Find where the given text appears and provide that cell's center as [X, Y] coordinate. 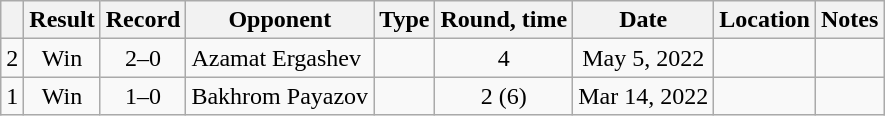
2 [12, 58]
May 5, 2022 [644, 58]
Azamat Ergashev [280, 58]
Mar 14, 2022 [644, 96]
Record [143, 20]
Round, time [504, 20]
Date [644, 20]
1–0 [143, 96]
Opponent [280, 20]
Type [404, 20]
Notes [849, 20]
Bakhrom Payazov [280, 96]
2 (6) [504, 96]
2–0 [143, 58]
Result [62, 20]
4 [504, 58]
Location [765, 20]
1 [12, 96]
